Return [X, Y] of the center of cell containing provided text 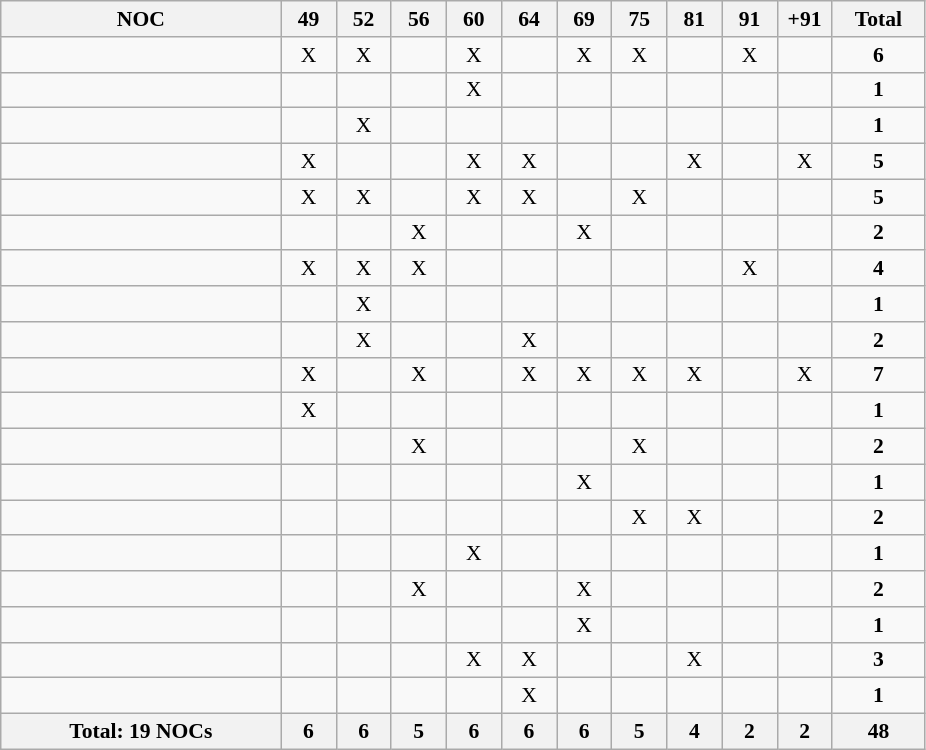
Total [878, 19]
7 [878, 375]
69 [584, 19]
81 [694, 19]
52 [364, 19]
Total: 19 NOCs [141, 732]
56 [418, 19]
75 [640, 19]
91 [750, 19]
NOC [141, 19]
3 [878, 660]
64 [528, 19]
+91 [804, 19]
48 [878, 732]
49 [308, 19]
60 [474, 19]
